Capture the cell that displays the provided text and extract its [x, y] central coordinate. 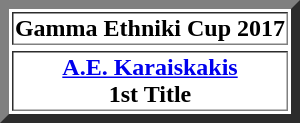
Gamma Ethniki Cup 2017 [150, 28]
A.E. Karaiskakis1st Title [150, 81]
